Pinpoint the cell where the given text exists, returning its [x, y] midpoint coordinate. 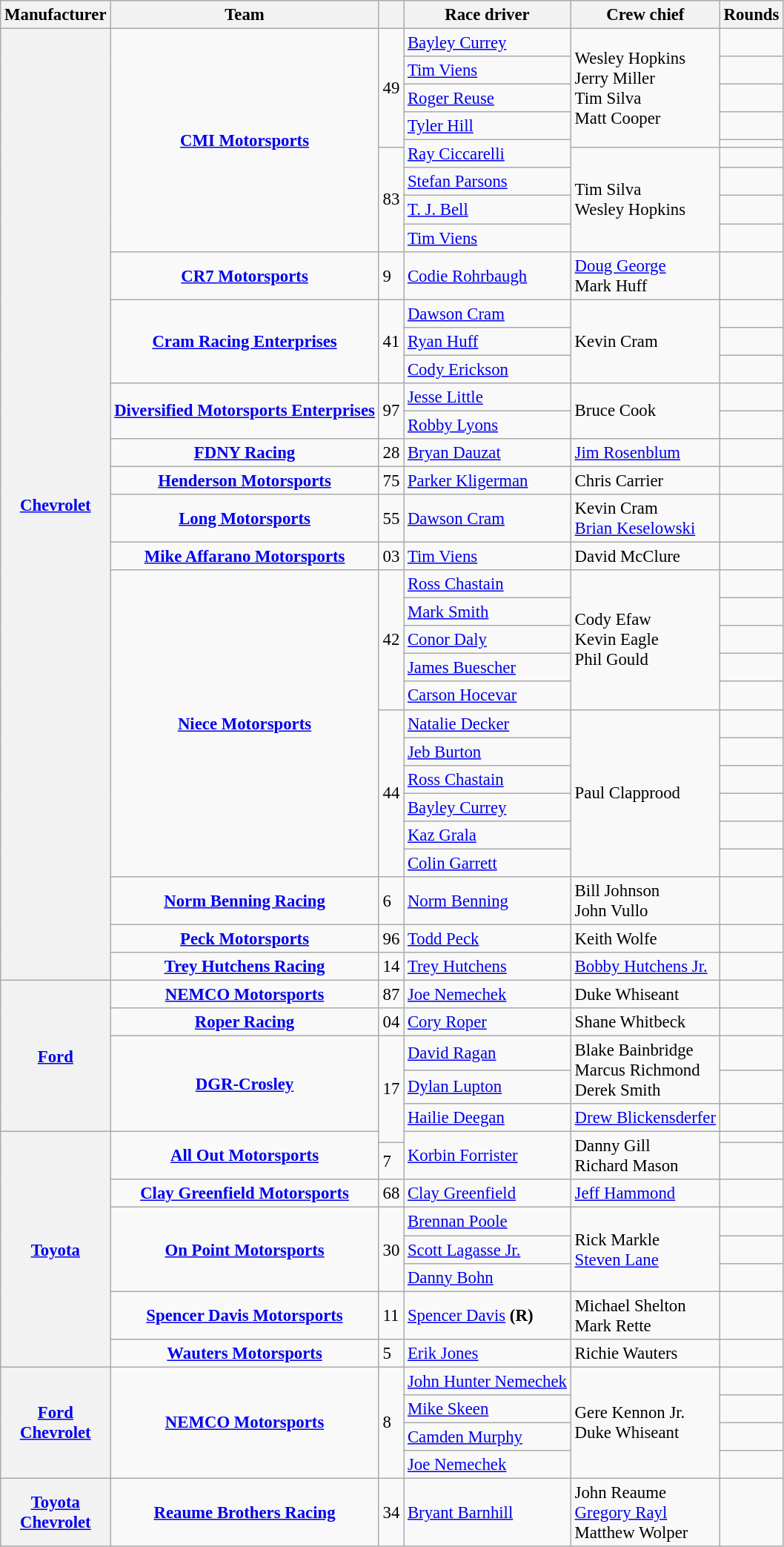
Tim Silva Wesley Hopkins [645, 200]
Shane Whitbeck [645, 1022]
Gere Kennon Jr. Duke Whiseant [645, 1422]
Robby Lyons [488, 425]
Rick Markle Steven Lane [645, 1250]
CMI Motorsports [245, 141]
Codie Rohrbaugh [488, 276]
Ray Ciccarelli [488, 154]
Norm Benning Racing [245, 901]
04 [391, 1022]
6 [391, 901]
Danny Gill Richard Mason [645, 1156]
Bobby Hutchens Jr. [645, 967]
Mark Smith [488, 612]
David McClure [645, 557]
Hailie Deegan [488, 1118]
DGR-Crosley [245, 1084]
T. J. Bell [488, 210]
Doug George Mark Huff [645, 276]
Cody Efaw Kevin Eagle Phil Gould [645, 640]
John Reaume Gregory Rayl Matthew Wolper [645, 1512]
Cody Erickson [488, 369]
Dylan Lupton [488, 1087]
Roper Racing [245, 1022]
Cram Racing Enterprises [245, 341]
All Out Motorsports [245, 1156]
Rounds [751, 15]
Jeff Hammond [645, 1194]
David Ragan [488, 1053]
Wesley Hopkins Jerry Miller Tim Silva Matt Cooper [645, 89]
Colin Garrett [488, 863]
Scott Lagasse Jr. [488, 1250]
Peck Motorsports [245, 938]
Ryan Huff [488, 341]
James Buescher [488, 668]
28 [391, 453]
Clay Greenfield [488, 1194]
On Point Motorsports [245, 1250]
Clay Greenfield Motorsports [245, 1194]
Kevin Cram Brian Keselowski [645, 519]
Ford Chevrolet [56, 1422]
03 [391, 557]
Kaz Grala [488, 835]
Wauters Motorsports [245, 1353]
Camden Murphy [488, 1437]
7 [391, 1161]
CR7 Motorsports [245, 276]
Toyota [56, 1250]
17 [391, 1090]
Natalie Decker [488, 723]
Korbin Forrister [488, 1156]
14 [391, 967]
Bill Johnson John Vullo [645, 901]
Race driver [488, 15]
Tyler Hill [488, 126]
John Hunter Nemechek [488, 1381]
41 [391, 341]
83 [391, 200]
34 [391, 1512]
Niece Motorsports [245, 723]
Norm Benning [488, 901]
Spencer Davis Motorsports [245, 1315]
Bruce Cook [645, 411]
75 [391, 480]
96 [391, 938]
Reaume Brothers Racing [245, 1512]
Richie Wauters [645, 1353]
Carson Hocevar [488, 696]
68 [391, 1194]
Danny Bohn [488, 1277]
Jim Rosenblum [645, 453]
11 [391, 1315]
8 [391, 1422]
Cory Roper [488, 1022]
30 [391, 1250]
Jesse Little [488, 397]
49 [391, 89]
Erik Jones [488, 1353]
9 [391, 276]
Trey Hutchens [488, 967]
Toyota Chevrolet [56, 1512]
87 [391, 995]
55 [391, 519]
97 [391, 411]
Paul Clapprood [645, 793]
42 [391, 640]
Diversified Motorsports Enterprises [245, 411]
Drew Blickensderfer [645, 1118]
Chevrolet [56, 505]
Kevin Cram [645, 341]
Stefan Parsons [488, 182]
Bryant Barnhill [488, 1512]
Michael Shelton Mark Rette [645, 1315]
Mike Skeen [488, 1409]
Manufacturer [56, 15]
Duke Whiseant [645, 995]
Conor Daly [488, 640]
Long Motorsports [245, 519]
Jeb Burton [488, 752]
Henderson Motorsports [245, 480]
FDNY Racing [245, 453]
Spencer Davis (R) [488, 1315]
44 [391, 793]
Crew chief [645, 15]
Trey Hutchens Racing [245, 967]
Chris Carrier [645, 480]
5 [391, 1353]
Team [245, 15]
Bryan Dauzat [488, 453]
Mike Affarano Motorsports [245, 557]
Ford [56, 1056]
Parker Kligerman [488, 480]
Todd Peck [488, 938]
Roger Reuse [488, 99]
Brennan Poole [488, 1222]
Blake Bainbridge Marcus Richmond Derek Smith [645, 1070]
Keith Wolfe [645, 938]
